Determine the [x, y] coordinate at the center of the cell enclosing the given text.  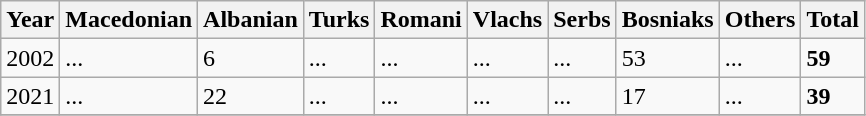
Serbs [582, 20]
2021 [30, 96]
17 [668, 96]
6 [251, 58]
Total [833, 20]
Others [760, 20]
Bosniaks [668, 20]
2002 [30, 58]
39 [833, 96]
Year [30, 20]
22 [251, 96]
Macedonian [129, 20]
Turks [339, 20]
Romani [421, 20]
Vlachs [507, 20]
59 [833, 58]
53 [668, 58]
Albanian [251, 20]
